Return the [X, Y] coordinate for the center point of the cell that contains the specified text.  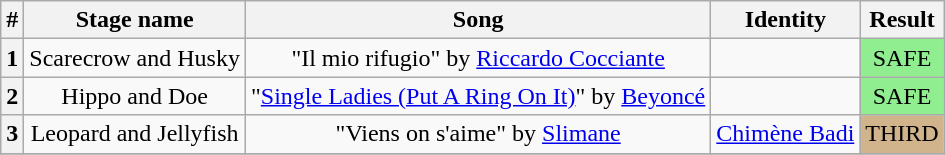
2 [12, 96]
Identity [786, 20]
Chimène Badi [786, 134]
"Il mio rifugio" by Riccardo Cocciante [478, 58]
# [12, 20]
Hippo and Doe [135, 96]
Scarecrow and Husky [135, 58]
Stage name [135, 20]
"Viens on s'aime" by Slimane [478, 134]
THIRD [902, 134]
1 [12, 58]
"Single Ladies (Put A Ring On It)" by Beyoncé [478, 96]
Song [478, 20]
Leopard and Jellyfish [135, 134]
3 [12, 134]
Result [902, 20]
